For the text-containing cell, return its midpoint in [X, Y] coordinate format. 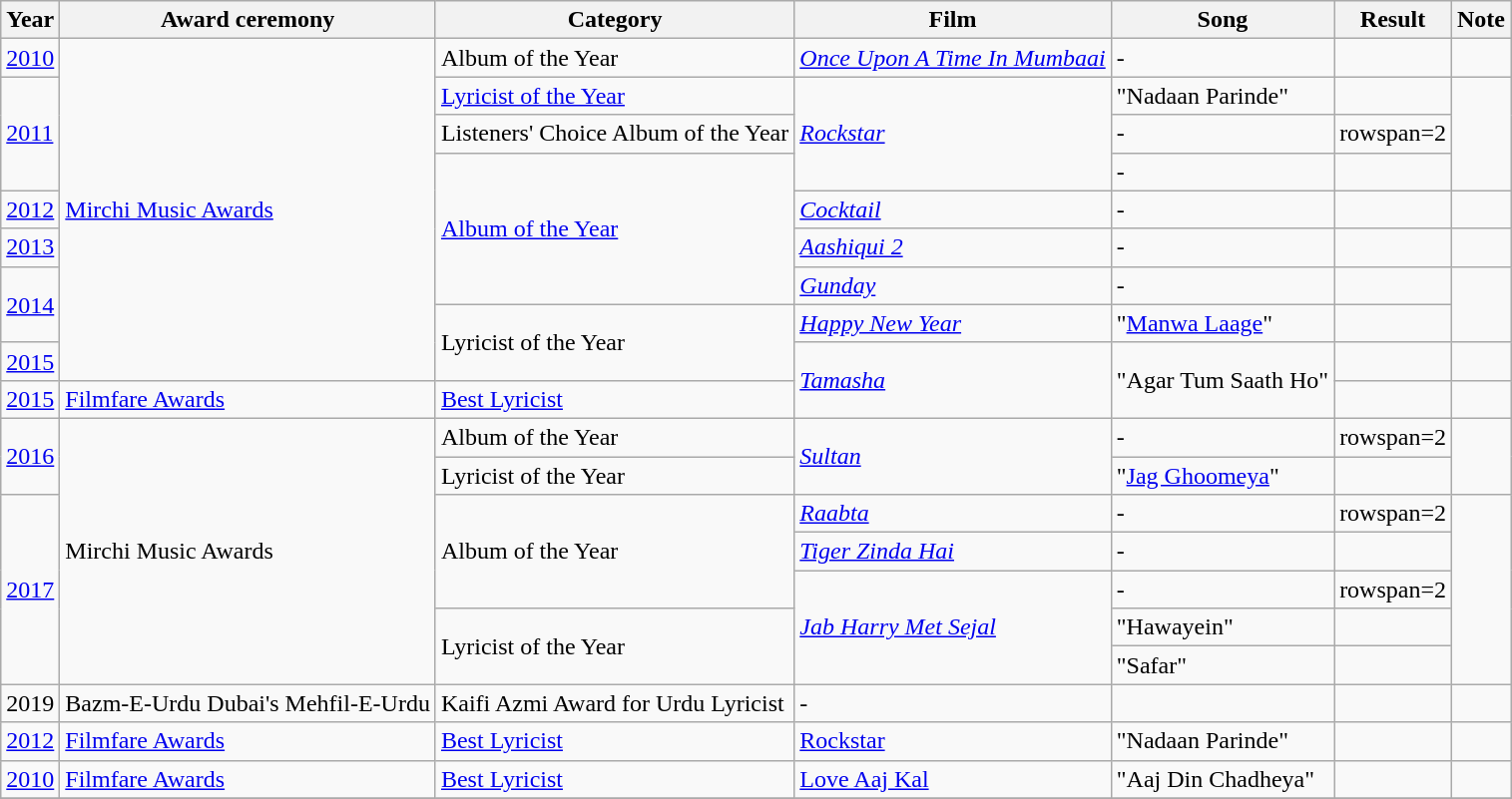
Raabta [952, 514]
Note [1481, 20]
Song [1222, 20]
"Jag Ghoomeya" [1222, 476]
2011 [30, 134]
Jab Harry Met Sejal [952, 627]
Result [1393, 20]
"Safar" [1222, 665]
2019 [30, 703]
Bazm-E-Urdu Dubai's Mehfil-E-Urdu [248, 703]
"Agar Tum Saath Ho" [1222, 380]
Gunday [952, 285]
Aashiqui 2 [952, 247]
Year [30, 20]
"Hawayein" [1222, 627]
Happy New Year [952, 323]
"Manwa Laage" [1222, 323]
Cocktail [952, 209]
2013 [30, 247]
2017 [30, 590]
2014 [30, 304]
Tiger Zinda Hai [952, 552]
"Aaj Din Chadheya" [1222, 779]
2016 [30, 456]
Award ceremony [248, 20]
Once Upon A Time In Mumbaai [952, 58]
Tamasha [952, 380]
Kaifi Azmi Award for Urdu Lyricist [615, 703]
Sultan [952, 456]
Love Aaj Kal [952, 779]
Film [952, 20]
Listeners' Choice Album of the Year [615, 134]
Category [615, 20]
